Provide the [X, Y] coordinate of the cell's center where the given text is located.  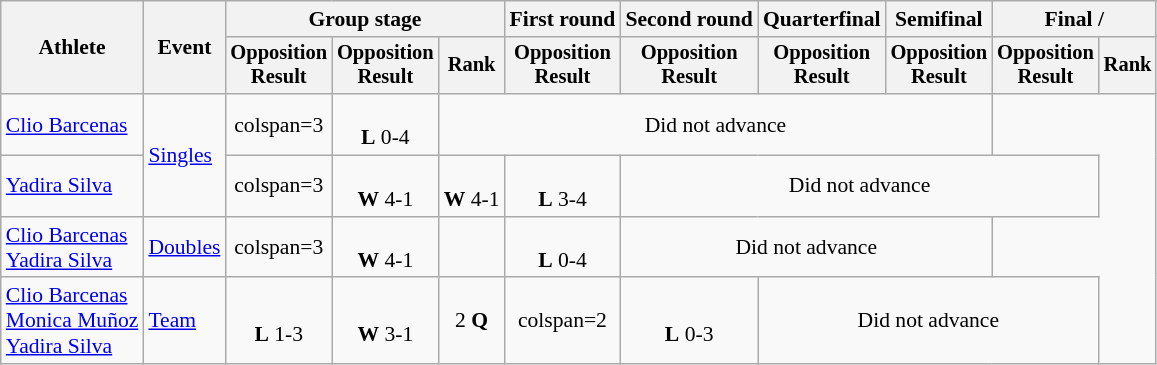
Event [184, 48]
First round [563, 19]
Semifinal [940, 19]
colspan=2 [563, 322]
Group stage [364, 19]
L 1-3 [278, 322]
Clio BarcenasMonica MuñozYadira Silva [72, 322]
Team [184, 322]
Singles [184, 155]
Quarterfinal [822, 19]
Athlete [72, 48]
Final / [1074, 19]
L 3-4 [563, 186]
Doubles [184, 248]
Yadira Silva [72, 186]
Clio Barcenas [72, 124]
Clio BarcenasYadira Silva [72, 248]
Second round [689, 19]
W 3-1 [386, 322]
2 Q [472, 322]
L 0-3 [689, 322]
